From the cell containing the given text, extract its center point as (X, Y) coordinate. 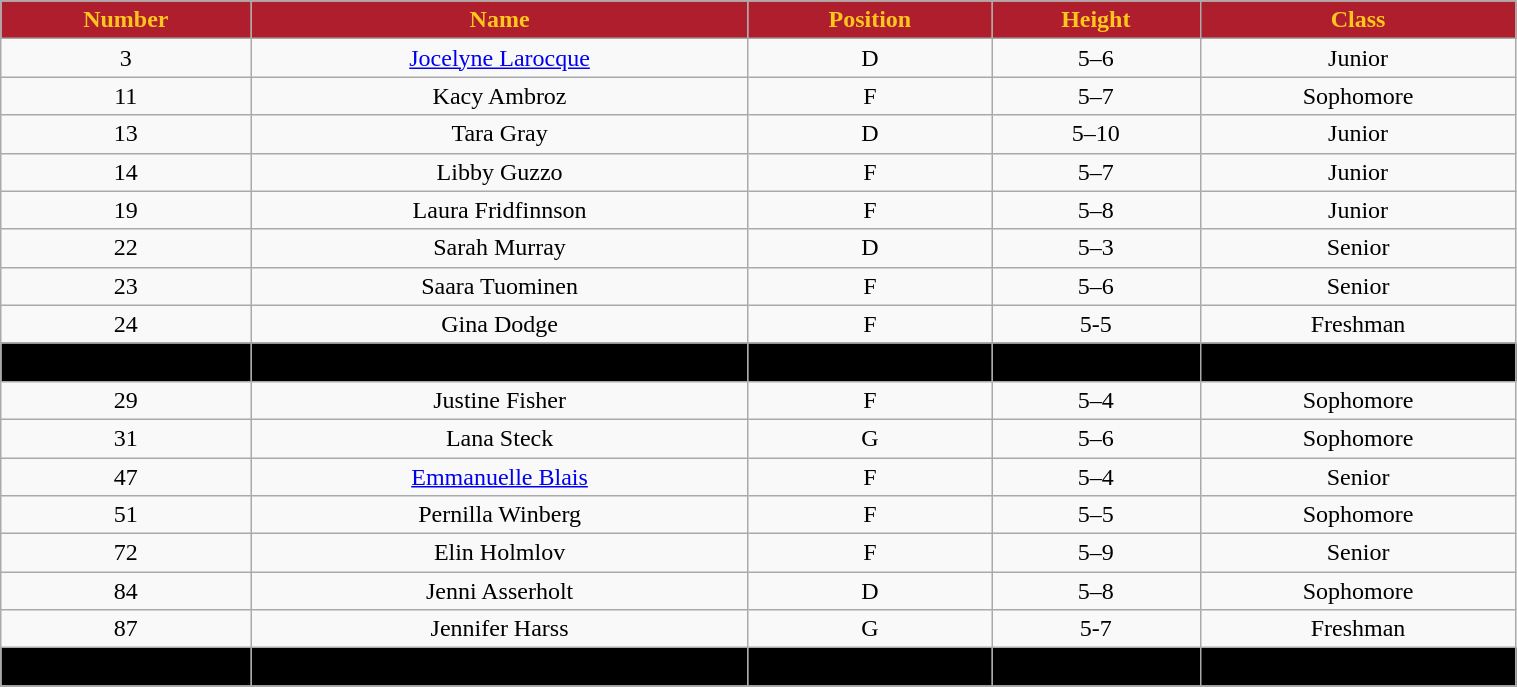
Saara Tuominen (500, 286)
84 (126, 591)
5–10 (1096, 134)
23 (126, 286)
Libby Guzzo (500, 172)
Pernilla Winberg (500, 515)
Elin Holmlov (500, 553)
87 (126, 629)
Emmanuelle Blais (500, 477)
14 (126, 172)
Heidi Pelttari (500, 362)
Kacy Ambroz (500, 96)
Jenni Asserholt (500, 591)
5–3 (1096, 248)
Number (126, 20)
Class (1358, 20)
Sarah Murray (500, 248)
Gina Dodge (500, 324)
51 (126, 515)
Lana Steck (500, 438)
3 (126, 58)
Height (1096, 20)
5-7 (1096, 629)
13 (126, 134)
Name (500, 20)
29 (126, 400)
5–9 (1096, 553)
Laura Fridfinnson (500, 210)
31 (126, 438)
Jennifer Harss (500, 629)
72 (126, 553)
Jaime Rasmussen (500, 667)
19 (126, 210)
Justine Fisher (500, 400)
Tara Gray (500, 134)
88 (126, 667)
24 (126, 324)
5-5 (1096, 324)
47 (126, 477)
Position (870, 20)
11 (126, 96)
26 (126, 362)
Jocelyne Larocque (500, 58)
22 (126, 248)
